Detect which cell encompasses the target text, then output its (X, Y) center coordinate. 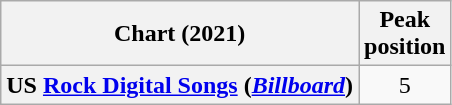
5 (405, 85)
Chart (2021) (180, 34)
US Rock Digital Songs (Billboard) (180, 85)
Peakposition (405, 34)
